Output the [x, y] coordinate of the center of the cell containing the given text.  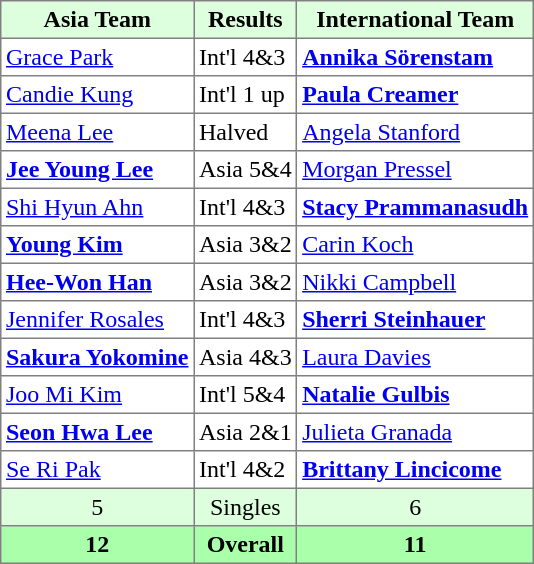
Candie Kung [98, 95]
Julieta Granada [416, 432]
Asia 2&1 [246, 432]
Hee-Won Han [98, 282]
Paula Creamer [416, 95]
6 [416, 507]
5 [98, 507]
Int'l 4&2 [246, 470]
Joo Mi Kim [98, 395]
Overall [246, 545]
Stacy Prammanasudh [416, 207]
Se Ri Pak [98, 470]
Meena Lee [98, 132]
Laura Davies [416, 357]
Sakura Yokomine [98, 357]
12 [98, 545]
Seon Hwa Lee [98, 432]
Young Kim [98, 245]
Morgan Pressel [416, 170]
Int'l 5&4 [246, 395]
Asia Team [98, 20]
11 [416, 545]
Singles [246, 507]
Int'l 1 up [246, 95]
Asia 4&3 [246, 357]
Sherri Steinhauer [416, 320]
Results [246, 20]
International Team [416, 20]
Halved [246, 132]
Brittany Lincicome [416, 470]
Grace Park [98, 57]
Natalie Gulbis [416, 395]
Annika Sörenstam [416, 57]
Carin Koch [416, 245]
Jennifer Rosales [98, 320]
Nikki Campbell [416, 282]
Angela Stanford [416, 132]
Jee Young Lee [98, 170]
Shi Hyun Ahn [98, 207]
Asia 5&4 [246, 170]
